Detect which cell encompasses the target text, then output its (X, Y) center coordinate. 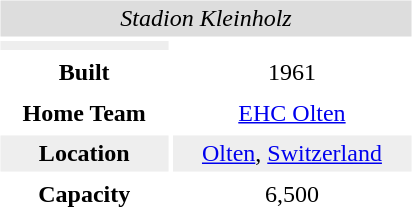
Home Team (84, 113)
Location (84, 154)
Built (84, 72)
EHC Olten (292, 113)
1961 (292, 72)
Stadion Kleinholz (206, 18)
Olten, Switzerland (292, 154)
